Detect which cell encompasses the target text, then output its (X, Y) center coordinate. 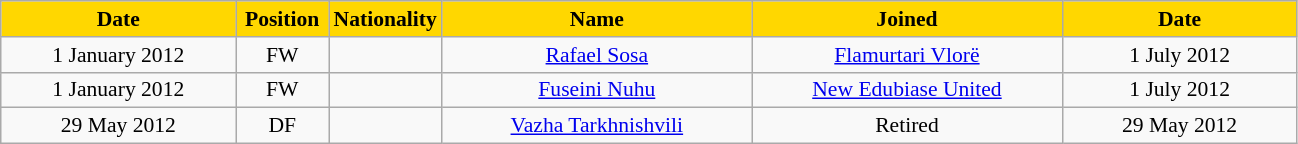
Retired (907, 126)
DF (282, 126)
Joined (907, 19)
New Edubiase United (907, 90)
Name (597, 19)
Nationality (384, 19)
Vazha Tarkhnishvili (597, 126)
Position (282, 19)
Flamurtari Vlorë (907, 55)
Rafael Sosa (597, 55)
Fuseini Nuhu (597, 90)
